Identify which cell holds the provided text, then report its [x, y] central coordinate. 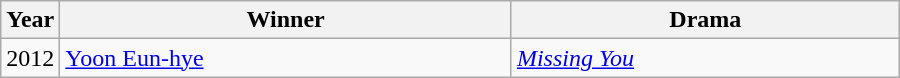
Winner [286, 20]
Year [30, 20]
Missing You [705, 58]
Yoon Eun-hye [286, 58]
Drama [705, 20]
2012 [30, 58]
